Output the [X, Y] coordinate of the center of the cell containing the given text.  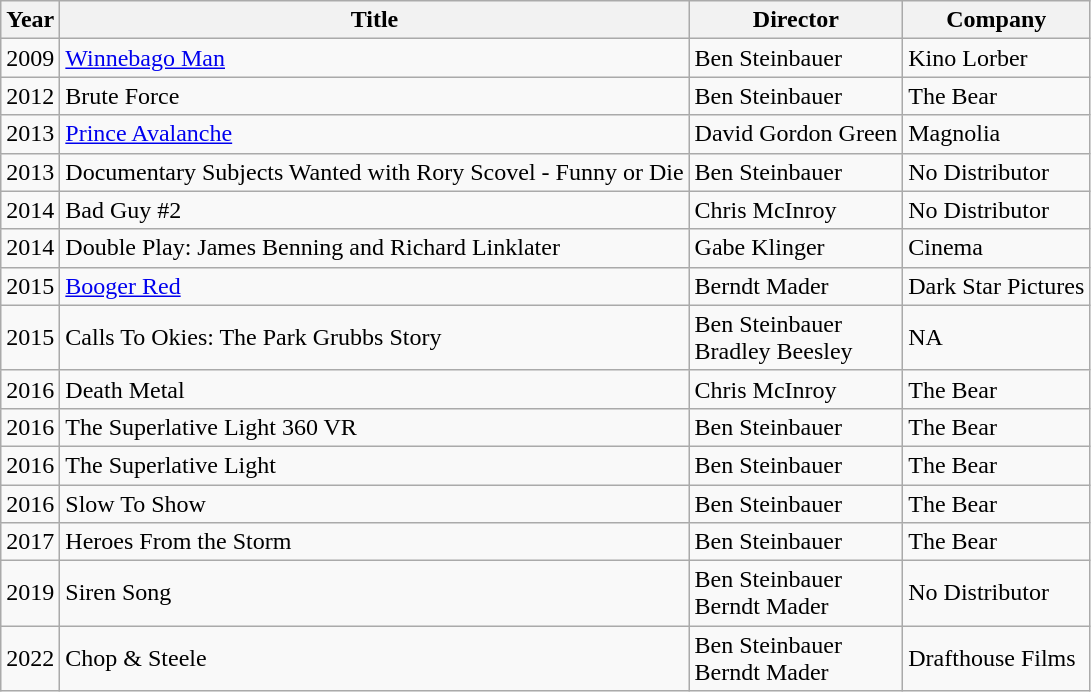
2012 [30, 96]
Calls To Okies: The Park Grubbs Story [374, 338]
The Superlative Light 360 VR [374, 427]
Drafthouse Films [996, 658]
The Superlative Light [374, 465]
Title [374, 20]
NA [996, 338]
Cinema [996, 248]
Kino Lorber [996, 58]
Booger Red [374, 286]
2022 [30, 658]
Heroes From the Storm [374, 542]
Prince Avalanche [374, 134]
Double Play: James Benning and Richard Linklater [374, 248]
2017 [30, 542]
Death Metal [374, 389]
Bad Guy #2 [374, 210]
2009 [30, 58]
Chop & Steele [374, 658]
Slow To Show [374, 503]
Documentary Subjects Wanted with Rory Scovel - Funny or Die [374, 172]
Year [30, 20]
Magnolia [996, 134]
Brute Force [374, 96]
Winnebago Man [374, 58]
Gabe Klinger [796, 248]
Company [996, 20]
Berndt Mader [796, 286]
David Gordon Green [796, 134]
2019 [30, 594]
Dark Star Pictures [996, 286]
Siren Song [374, 594]
Ben SteinbauerBradley Beesley [796, 338]
Director [796, 20]
